Provide the (x, y) coordinate of the cell's center where the given text is located.  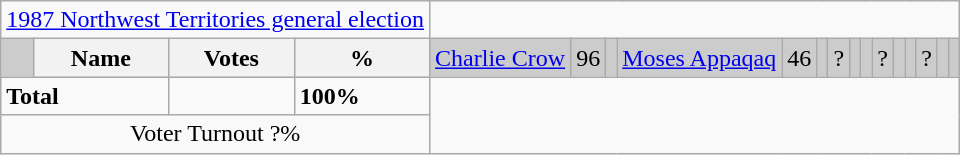
46 (800, 58)
Total (85, 96)
96 (588, 58)
100% (362, 96)
1987 Northwest Territories general election (216, 20)
Votes (231, 58)
% (362, 58)
Name (100, 58)
Charlie Crow (500, 58)
Voter Turnout ?% (216, 134)
Moses Appaqaq (700, 58)
